Return the (X, Y) coordinate for the center point of the cell that contains the specified text.  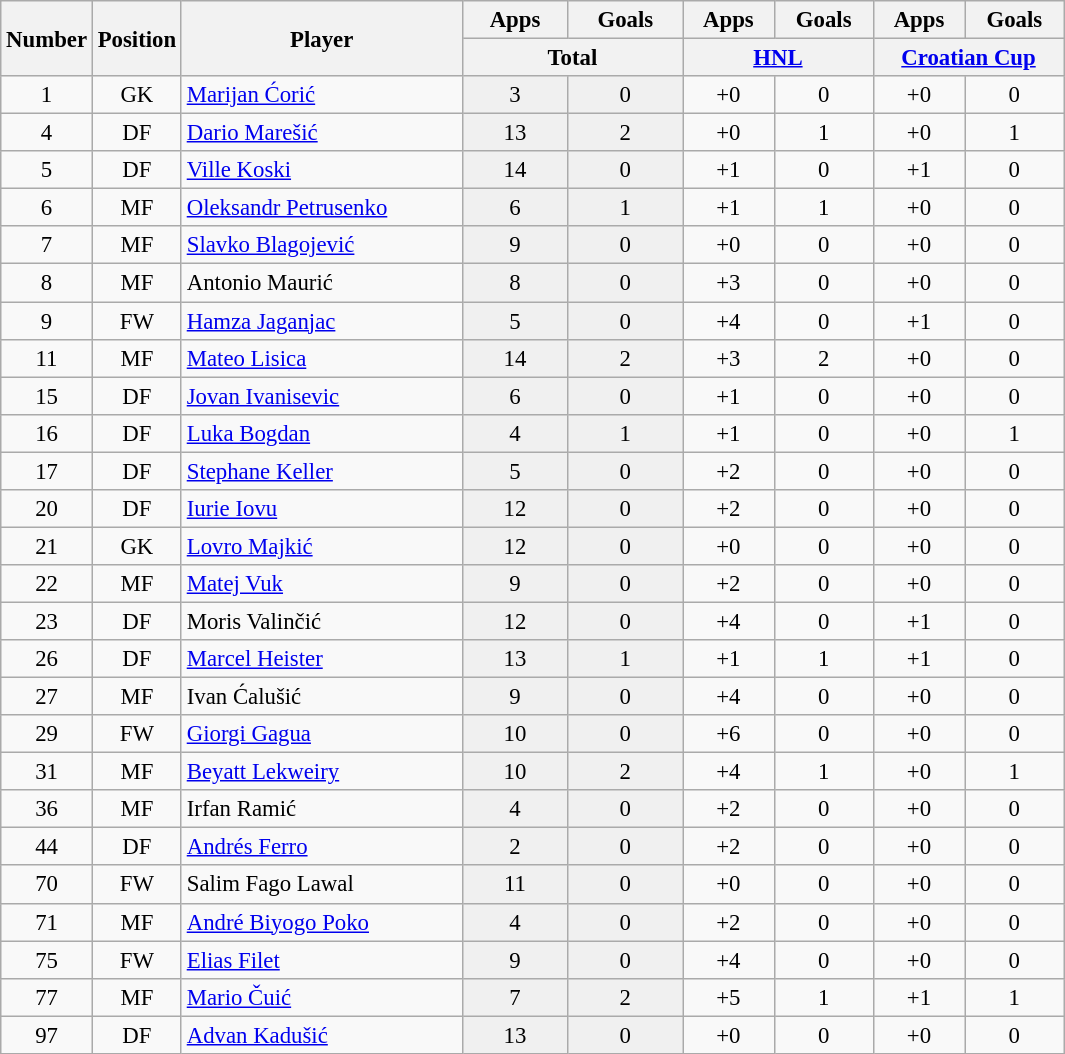
26 (47, 659)
+5 (729, 997)
Croatian Cup (968, 58)
29 (47, 734)
77 (47, 997)
3 (515, 95)
75 (47, 960)
36 (47, 809)
Matej Vuk (322, 584)
20 (47, 509)
Lovro Majkić (322, 546)
Slavko Blagojević (322, 245)
Antonio Maurić (322, 283)
27 (47, 697)
Dario Marešić (322, 133)
Position (136, 38)
Marijan Ćorić (322, 95)
Salim Fago Lawal (322, 885)
Oleksandr Petrusenko (322, 208)
Andrés Ferro (322, 847)
Iurie Iovu (322, 509)
Mario Čuić (322, 997)
Player (322, 38)
71 (47, 922)
Luka Bogdan (322, 433)
Jovan Ivanisevic (322, 396)
Number (47, 38)
Stephane Keller (322, 471)
Giorgi Gagua (322, 734)
Marcel Heister (322, 659)
16 (47, 433)
Total (572, 58)
André Biyogo Poko (322, 922)
Moris Valinčić (322, 621)
HNL (778, 58)
Irfan Ramić (322, 809)
44 (47, 847)
Hamza Jaganjac (322, 321)
Beyatt Lekweiry (322, 772)
Elias Filet (322, 960)
22 (47, 584)
Mateo Lisica (322, 358)
17 (47, 471)
15 (47, 396)
97 (47, 1035)
Advan Kadušić (322, 1035)
23 (47, 621)
+6 (729, 734)
Ville Koski (322, 170)
31 (47, 772)
21 (47, 546)
70 (47, 885)
Ivan Ćalušić (322, 697)
